Extract the (x, y) coordinate from the center of the cell holding the provided text.  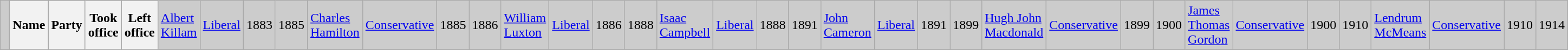
Name (29, 25)
William Luxton (525, 25)
Isaac Campbell (685, 25)
John Cameron (847, 25)
Took office (103, 25)
Hugh John Macdonald (1014, 25)
Charles Hamilton (335, 25)
1914 (1552, 25)
Albert Killam (179, 25)
Lendrum McMeans (1401, 25)
Party (67, 25)
1883 (259, 25)
James Thomas Gordon (1209, 25)
Left office (140, 25)
